Pinpoint the cell where the given text exists, returning its [X, Y] midpoint coordinate. 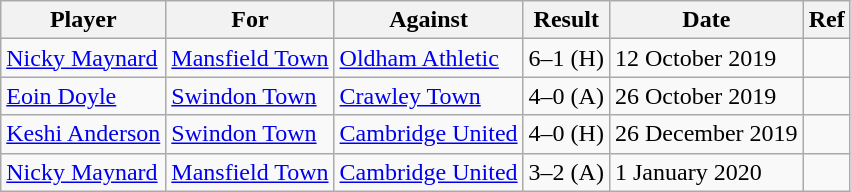
Crawley Town [428, 96]
3–2 (A) [566, 172]
Keshi Anderson [84, 134]
26 October 2019 [706, 96]
12 October 2019 [706, 58]
Oldham Athletic [428, 58]
Eoin Doyle [84, 96]
4–0 (H) [566, 134]
For [250, 20]
Player [84, 20]
4–0 (A) [566, 96]
1 January 2020 [706, 172]
Result [566, 20]
Ref [826, 20]
6–1 (H) [566, 58]
26 December 2019 [706, 134]
Date [706, 20]
Against [428, 20]
